Extract the (x, y) coordinate from the center of the cell holding the provided text.  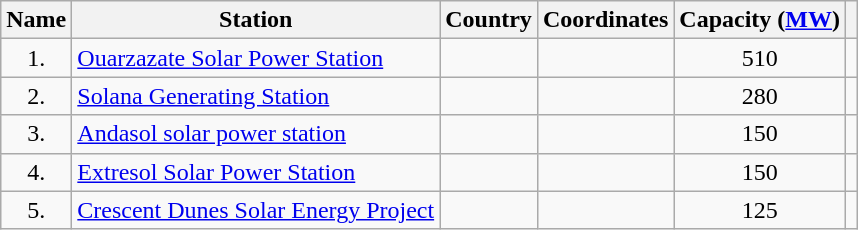
2. (36, 96)
Station (256, 20)
5. (36, 210)
Country (489, 20)
Crescent Dunes Solar Energy Project (256, 210)
Extresol Solar Power Station (256, 172)
Ouarzazate Solar Power Station (256, 58)
4. (36, 172)
Name (36, 20)
Coordinates (605, 20)
1. (36, 58)
Solana Generating Station (256, 96)
Andasol solar power station (256, 134)
125 (760, 210)
280 (760, 96)
3. (36, 134)
Capacity (MW) (760, 20)
510 (760, 58)
